Detect which cell encompasses the target text, then output its [x, y] center coordinate. 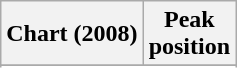
Peakposition [189, 34]
Chart (2008) [72, 34]
